Determine the [X, Y] coordinate at the center of the cell enclosing the given text.  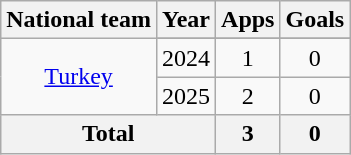
Apps [248, 20]
1 [248, 58]
National team [79, 20]
Goals [315, 20]
Turkey [79, 77]
Year [186, 20]
2024 [186, 58]
2 [248, 96]
Total [108, 134]
2025 [186, 96]
3 [248, 134]
